Search for the cell housing the specified text and yield its (x, y) center coordinate. 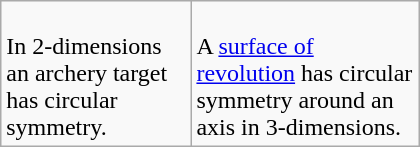
A surface of revolution has circular symmetry around an axis in 3-dimensions. (305, 74)
In 2-dimensions an archery target has circular symmetry. (96, 74)
